Return (X, Y) of the center of cell containing provided text 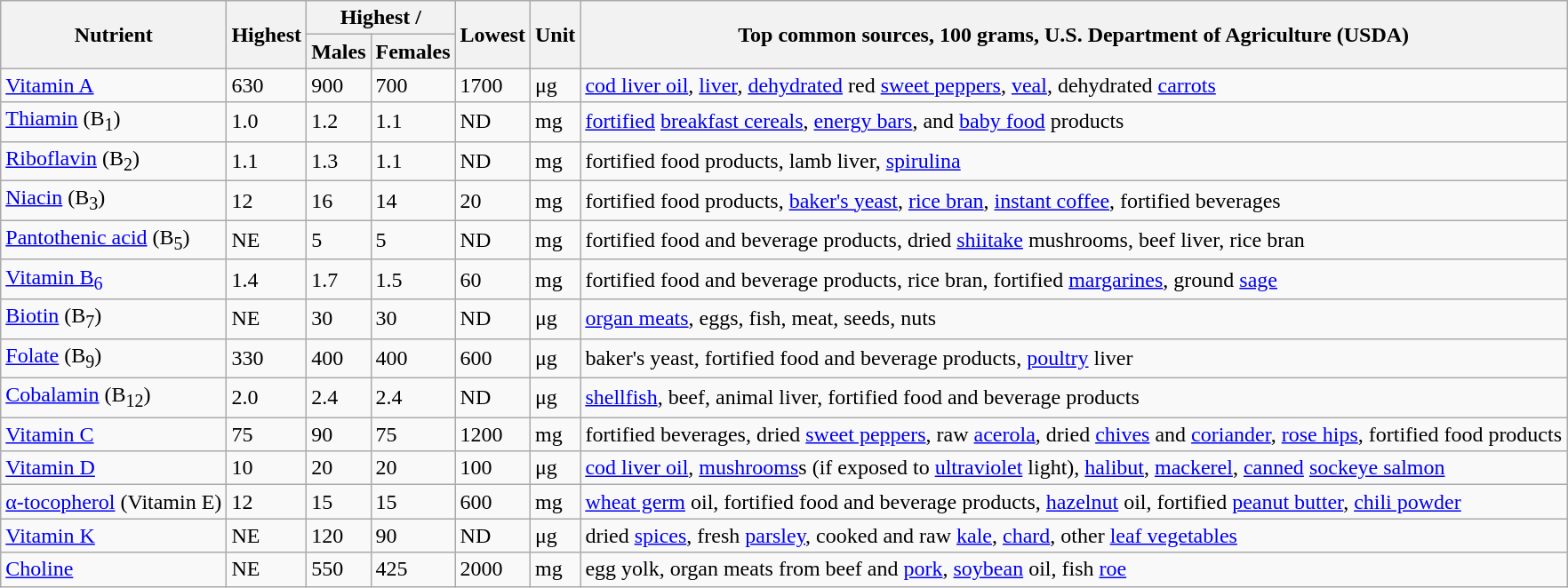
1.4 (267, 279)
Lowest (492, 35)
1.7 (339, 279)
630 (267, 85)
Pantothenic acid (B5) (114, 240)
fortified breakfast cereals, energy bars, and baby food products (1074, 122)
baker's yeast, fortified food and beverage products, poultry liver (1074, 358)
16 (339, 201)
fortified beverages, dried sweet peppers, raw acerola, dried chives and coriander, rose hips, fortified food products (1074, 434)
14 (412, 201)
Riboflavin (B2) (114, 161)
Vitamin A (114, 85)
700 (412, 85)
Unit (555, 35)
1.5 (412, 279)
Niacin (B3) (114, 201)
organ meats, eggs, fish, meat, seeds, nuts (1074, 319)
330 (267, 358)
cod liver oil, liver, dehydrated red sweet peppers, veal, dehydrated carrots (1074, 85)
100 (492, 468)
Vitamin D (114, 468)
shellfish, beef, animal liver, fortified food and beverage products (1074, 397)
fortified food and beverage products, rice bran, fortified margarines, ground sage (1074, 279)
fortified food products, baker's yeast, rice bran, instant coffee, fortified beverages (1074, 201)
egg yolk, organ meats from beef and pork, soybean oil, fish roe (1074, 569)
1700 (492, 85)
1.3 (339, 161)
60 (492, 279)
Top common sources, 100 grams, U.S. Department of Agriculture (USDA) (1074, 35)
425 (412, 569)
Folate (B9) (114, 358)
Males (339, 52)
fortified food products, lamb liver, spirulina (1074, 161)
900 (339, 85)
2.0 (267, 397)
1.2 (339, 122)
Vitamin C (114, 434)
Biotin (B7) (114, 319)
fortified food and beverage products, dried shiitake mushrooms, beef liver, rice bran (1074, 240)
Highest / (380, 18)
550 (339, 569)
Vitamin B6 (114, 279)
1.0 (267, 122)
Vitamin K (114, 536)
wheat germ oil, fortified food and beverage products, hazelnut oil, fortified peanut butter, chili powder (1074, 502)
Females (412, 52)
dried spices, fresh parsley, cooked and raw kale, chard, other leaf vegetables (1074, 536)
Nutrient (114, 35)
cod liver oil, mushroomss (if exposed to ultraviolet light), halibut, mackerel, canned sockeye salmon (1074, 468)
α-tocopherol (Vitamin E) (114, 502)
2000 (492, 569)
Thiamin (B1) (114, 122)
Cobalamin (B12) (114, 397)
Highest (267, 35)
1200 (492, 434)
120 (339, 536)
10 (267, 468)
Choline (114, 569)
